Capture the cell that displays the provided text and extract its [X, Y] central coordinate. 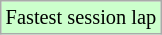
Fastest session lap [81, 17]
